Provide the [x, y] coordinate of the cell's center where the given text is located.  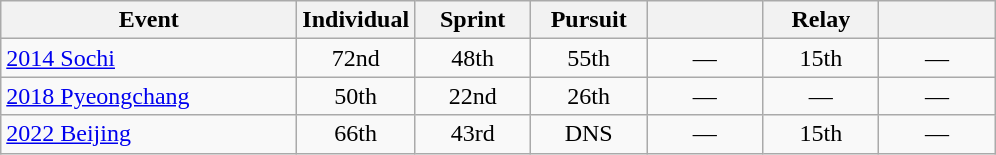
22nd [473, 96]
43rd [473, 134]
2018 Pyeongchang [149, 96]
Pursuit [589, 20]
Sprint [473, 20]
26th [589, 96]
2014 Sochi [149, 58]
55th [589, 58]
DNS [589, 134]
Individual [356, 20]
2022 Beijing [149, 134]
Event [149, 20]
50th [356, 96]
48th [473, 58]
72nd [356, 58]
66th [356, 134]
Relay [821, 20]
